Capture the cell that displays the provided text and extract its [X, Y] central coordinate. 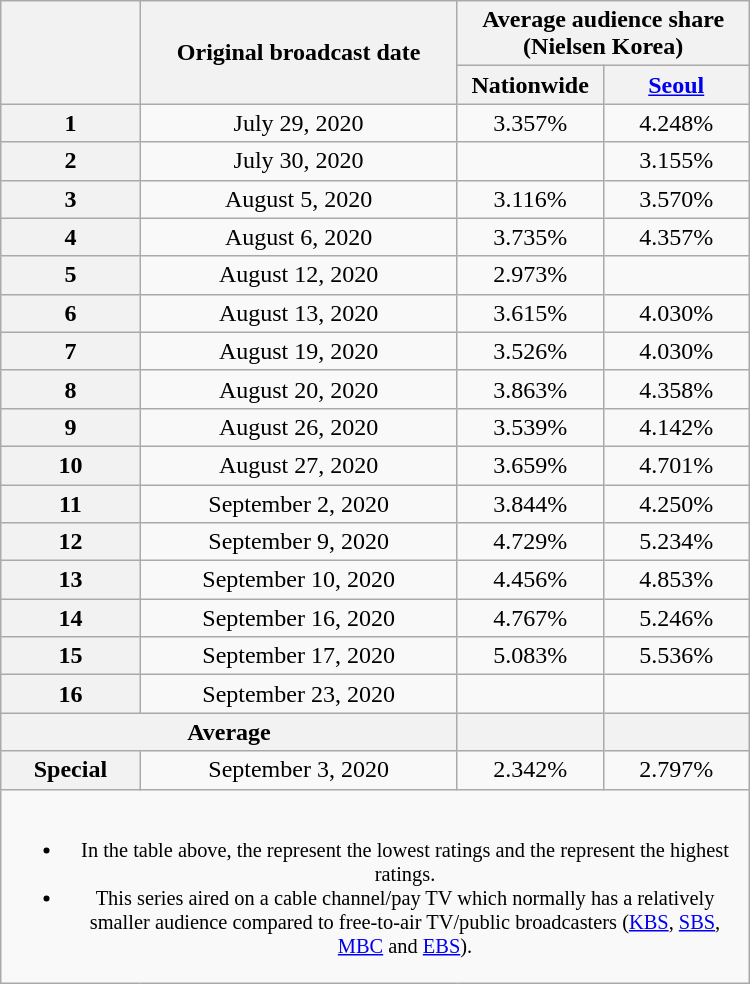
4.701% [676, 465]
5.246% [676, 618]
1 [70, 123]
13 [70, 580]
8 [70, 389]
September 2, 2020 [298, 503]
Special [70, 770]
10 [70, 465]
August 5, 2020 [298, 199]
3.735% [530, 237]
September 23, 2020 [298, 694]
September 16, 2020 [298, 618]
4.357% [676, 237]
Seoul [676, 85]
5.234% [676, 542]
3.539% [530, 427]
3.155% [676, 161]
July 29, 2020 [298, 123]
September 3, 2020 [298, 770]
4.853% [676, 580]
4.456% [530, 580]
2.797% [676, 770]
4.248% [676, 123]
3.570% [676, 199]
3.615% [530, 313]
4.250% [676, 503]
11 [70, 503]
August 20, 2020 [298, 389]
August 26, 2020 [298, 427]
2 [70, 161]
5.536% [676, 656]
3 [70, 199]
4.142% [676, 427]
August 27, 2020 [298, 465]
Average [229, 732]
7 [70, 351]
July 30, 2020 [298, 161]
September 17, 2020 [298, 656]
3.116% [530, 199]
16 [70, 694]
5.083% [530, 656]
3.844% [530, 503]
2.973% [530, 275]
September 10, 2020 [298, 580]
September 9, 2020 [298, 542]
3.526% [530, 351]
4.767% [530, 618]
12 [70, 542]
Original broadcast date [298, 52]
6 [70, 313]
15 [70, 656]
9 [70, 427]
2.342% [530, 770]
14 [70, 618]
3.863% [530, 389]
4 [70, 237]
4.729% [530, 542]
3.659% [530, 465]
5 [70, 275]
August 12, 2020 [298, 275]
August 13, 2020 [298, 313]
4.358% [676, 389]
August 6, 2020 [298, 237]
August 19, 2020 [298, 351]
Nationwide [530, 85]
3.357% [530, 123]
Average audience share(Nielsen Korea) [603, 34]
